Capture the cell that displays the provided text and extract its (x, y) central coordinate. 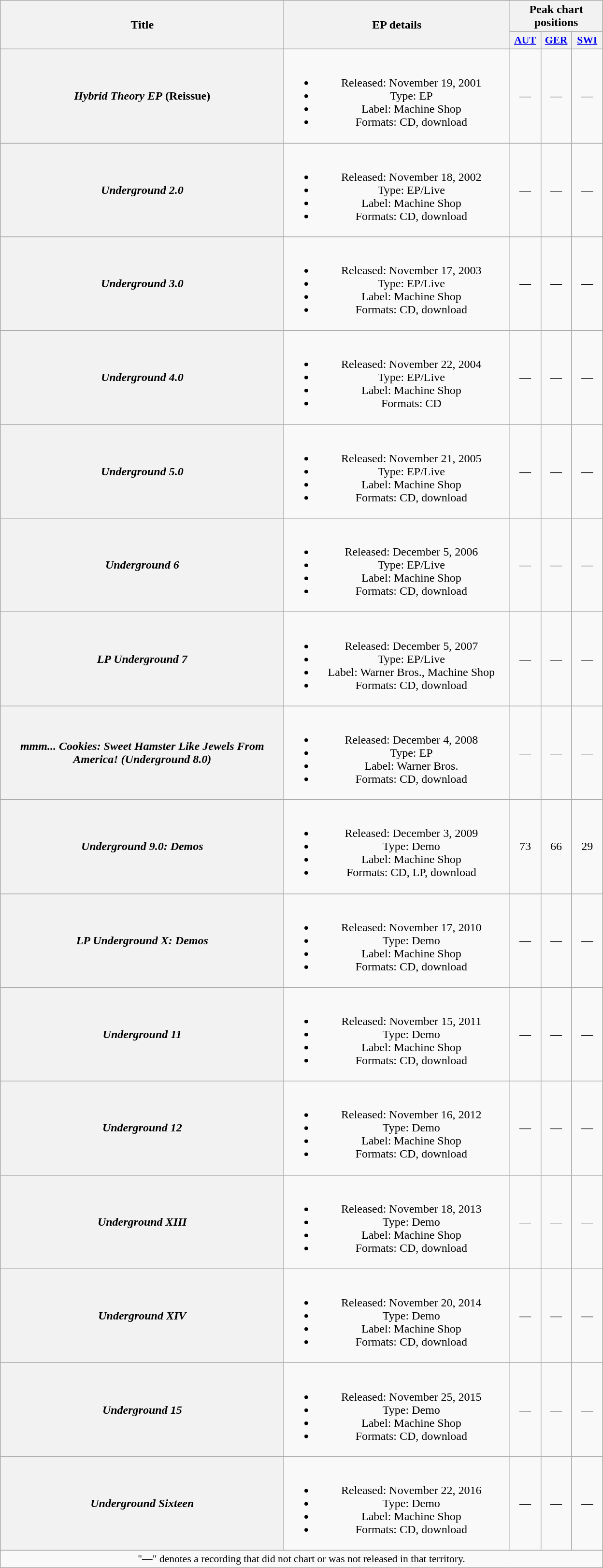
Released: November 22, 2004Type: EP/LiveLabel: Machine ShopFormats: CD (397, 378)
Underground XIII (142, 1222)
Released: November 17, 2010Type: DemoLabel: Machine ShopFormats: CD, download (397, 940)
Underground 11 (142, 1034)
mmm... Cookies: Sweet Hamster Like Jewels FromAmerica! (Underground 8.0) (142, 753)
SWI (587, 41)
Released: November 18, 2002Type: EP/LiveLabel: Machine ShopFormats: CD, download (397, 190)
Underground 4.0 (142, 378)
73 (525, 847)
Released: December 3, 2009Type: DemoLabel: Machine ShopFormats: CD, LP, download (397, 847)
Underground 15 (142, 1409)
Released: November 18, 2013Type: DemoLabel: Machine ShopFormats: CD, download (397, 1222)
Hybrid Theory EP (Reissue) (142, 96)
Released: December 4, 2008Type: EPLabel: Warner Bros.Formats: CD, download (397, 753)
66 (556, 847)
Released: December 5, 2006Type: EP/LiveLabel: Machine ShopFormats: CD, download (397, 565)
LP Underground 7 (142, 659)
Released: November 17, 2003Type: EP/LiveLabel: Machine ShopFormats: CD, download (397, 284)
Underground 12 (142, 1128)
Underground 6 (142, 565)
Released: November 15, 2011Type: DemoLabel: Machine ShopFormats: CD, download (397, 1034)
Peak chartpositions (556, 16)
Underground 9.0: Demos (142, 847)
Released: November 16, 2012Type: DemoLabel: Machine ShopFormats: CD, download (397, 1128)
EP details (397, 25)
AUT (525, 41)
Underground 2.0 (142, 190)
29 (587, 847)
GER (556, 41)
Released: November 21, 2005Type: EP/LiveLabel: Machine ShopFormats: CD, download (397, 471)
Underground 5.0 (142, 471)
Underground XIV (142, 1316)
LP Underground X: Demos (142, 940)
Released: November 19, 2001Type: EPLabel: Machine ShopFormats: CD, download (397, 96)
"—" denotes a recording that did not chart or was not released in that territory. (301, 1559)
Released: November 25, 2015Type: DemoLabel: Machine ShopFormats: CD, download (397, 1409)
Underground 3.0 (142, 284)
Released: December 5, 2007Type: EP/LiveLabel: Warner Bros., Machine ShopFormats: CD, download (397, 659)
Released: November 22, 2016Type: DemoLabel: Machine ShopFormats: CD, download (397, 1503)
Released: November 20, 2014Type: DemoLabel: Machine ShopFormats: CD, download (397, 1316)
Underground Sixteen (142, 1503)
Title (142, 25)
